Locate the cell with the specified text and output its [X, Y] center coordinate. 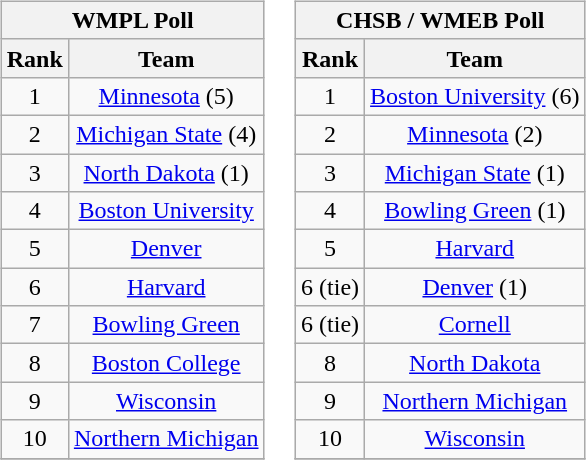
Boston University (6) [475, 96]
North Dakota [475, 363]
Bowling Green (1) [475, 211]
WMPL Poll [132, 20]
7 [34, 325]
Bowling Green [166, 325]
Denver [166, 249]
North Dakota (1) [166, 173]
Boston College [166, 363]
Minnesota (5) [166, 96]
Michigan State (1) [475, 173]
Boston University [166, 211]
Cornell [475, 325]
Michigan State (4) [166, 134]
6 [34, 287]
Denver (1) [475, 287]
CHSB / WMEB Poll [440, 20]
Minnesota (2) [475, 134]
